Return the (X, Y) coordinate for the center point of the cell that contains the specified text.  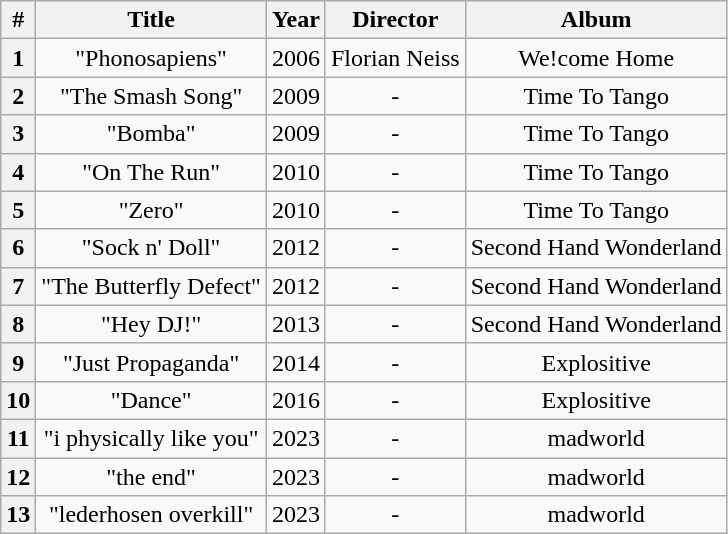
13 (18, 515)
12 (18, 477)
2016 (296, 400)
"Zero" (152, 210)
We!come Home (596, 58)
Florian Neiss (395, 58)
Year (296, 20)
# (18, 20)
2014 (296, 362)
"The Butterfly Defect" (152, 286)
"Phonosapiens" (152, 58)
2006 (296, 58)
2 (18, 96)
6 (18, 248)
"Dance" (152, 400)
9 (18, 362)
7 (18, 286)
8 (18, 324)
"The Smash Song" (152, 96)
2013 (296, 324)
10 (18, 400)
"Just Propaganda" (152, 362)
11 (18, 438)
5 (18, 210)
"Hey DJ!" (152, 324)
Title (152, 20)
"Bomba" (152, 134)
3 (18, 134)
"lederhosen overkill" (152, 515)
Director (395, 20)
"Sock n' Doll" (152, 248)
"i physically like you" (152, 438)
1 (18, 58)
"On The Run" (152, 172)
4 (18, 172)
"the end" (152, 477)
Album (596, 20)
